From the cell containing the given text, extract its center point as [x, y] coordinate. 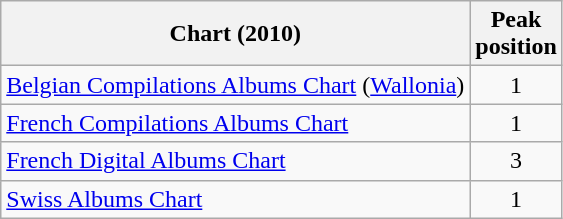
Peakposition [516, 34]
Swiss Albums Chart [236, 199]
Chart (2010) [236, 34]
French Compilations Albums Chart [236, 123]
Belgian Compilations Albums Chart (Wallonia) [236, 85]
French Digital Albums Chart [236, 161]
3 [516, 161]
